Identify which cell holds the provided text, then report its (X, Y) central coordinate. 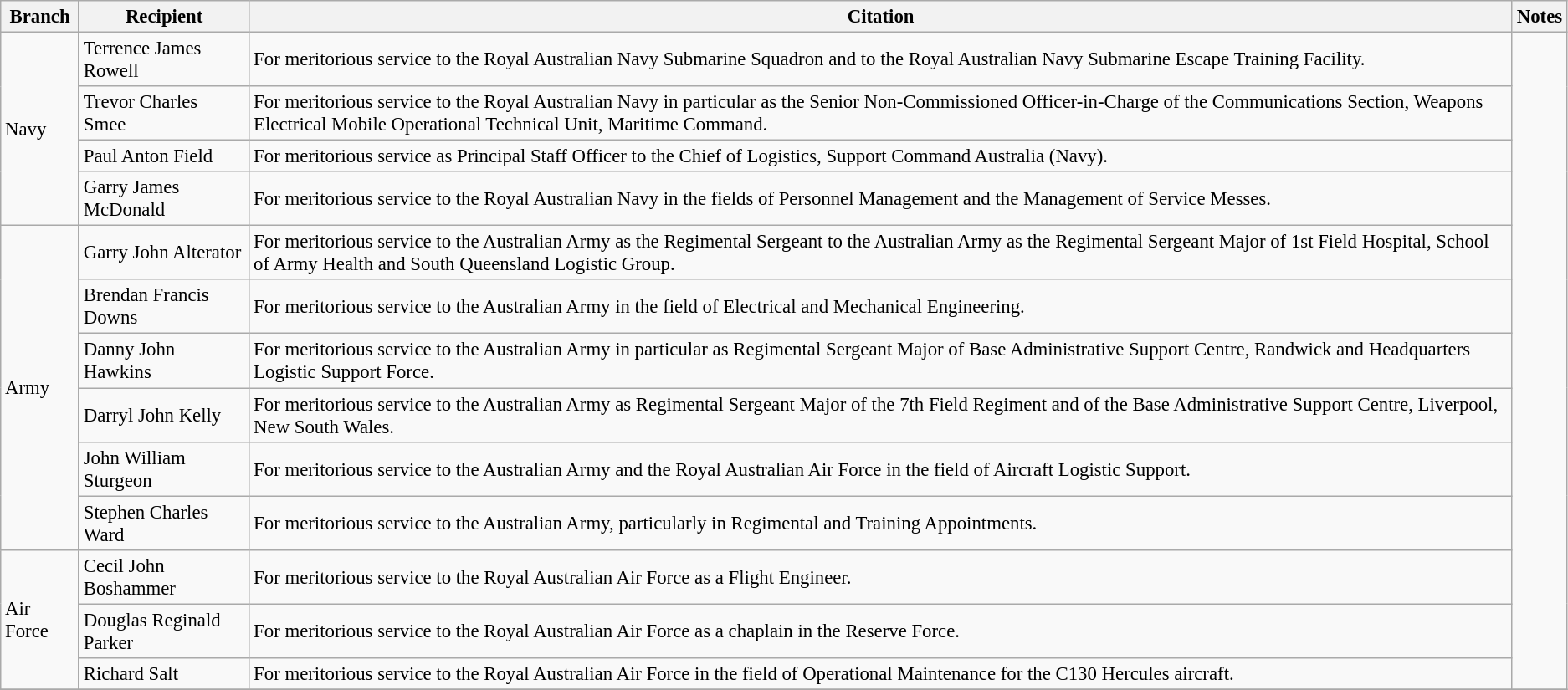
Navy (40, 129)
Trevor Charles Smee (164, 114)
Richard Salt (164, 674)
For meritorious service to the Royal Australian Air Force as a chaplain in the Reserve Force. (881, 631)
Terrence James Rowell (164, 60)
For meritorious service to the Australian Army, particularly in Regimental and Training Appointments. (881, 524)
Brendan Francis Downs (164, 306)
For meritorious service to the Royal Australian Air Force in the field of Operational Maintenance for the C130 Hercules aircraft. (881, 674)
For meritorious service to the Australian Army and the Royal Australian Air Force in the field of Aircraft Logistic Support. (881, 468)
For meritorious service to the Royal Australian Navy in the fields of Personnel Management and the Management of Service Messes. (881, 199)
Army (40, 388)
For meritorious service to the Royal Australian Air Force as a Flight Engineer. (881, 577)
John William Sturgeon (164, 468)
Notes (1540, 17)
Paul Anton Field (164, 156)
Garry James McDonald (164, 199)
Darryl John Kelly (164, 415)
Branch (40, 17)
Garry John Alterator (164, 253)
Danny John Hawkins (164, 361)
For meritorious service to the Australian Army in the field of Electrical and Mechanical Engineering. (881, 306)
For meritorious service as Principal Staff Officer to the Chief of Logistics, Support Command Australia (Navy). (881, 156)
Douglas Reginald Parker (164, 631)
Citation (881, 17)
Stephen Charles Ward (164, 524)
Recipient (164, 17)
For meritorious service to the Royal Australian Navy Submarine Squadron and to the Royal Australian Navy Submarine Escape Training Facility. (881, 60)
Cecil John Boshammer (164, 577)
Air Force (40, 619)
